For the text-containing cell, return its midpoint in (x, y) coordinate format. 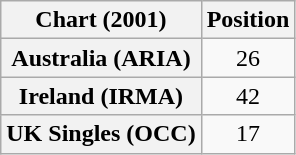
Chart (2001) (101, 20)
26 (248, 58)
Position (248, 20)
Australia (ARIA) (101, 58)
Ireland (IRMA) (101, 96)
42 (248, 96)
17 (248, 134)
UK Singles (OCC) (101, 134)
